Capture the cell that displays the provided text and extract its (X, Y) central coordinate. 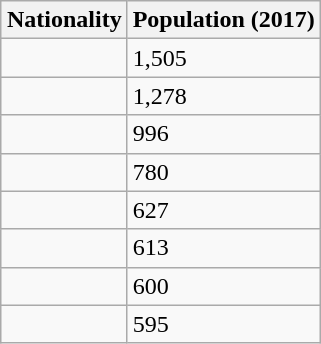
996 (224, 134)
600 (224, 286)
595 (224, 324)
613 (224, 248)
1,505 (224, 58)
780 (224, 172)
1,278 (224, 96)
Nationality (64, 20)
Population (2017) (224, 20)
627 (224, 210)
